Scan for the cell matching the given text and deliver its (x, y) coordinate at center. 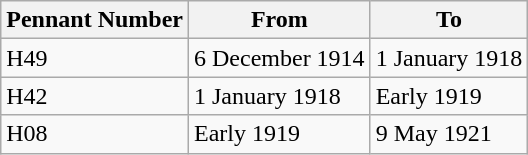
Pennant Number (95, 20)
6 December 1914 (279, 58)
9 May 1921 (449, 134)
From (279, 20)
H49 (95, 58)
To (449, 20)
H42 (95, 96)
H08 (95, 134)
